Identify which cell holds the provided text, then report its (X, Y) central coordinate. 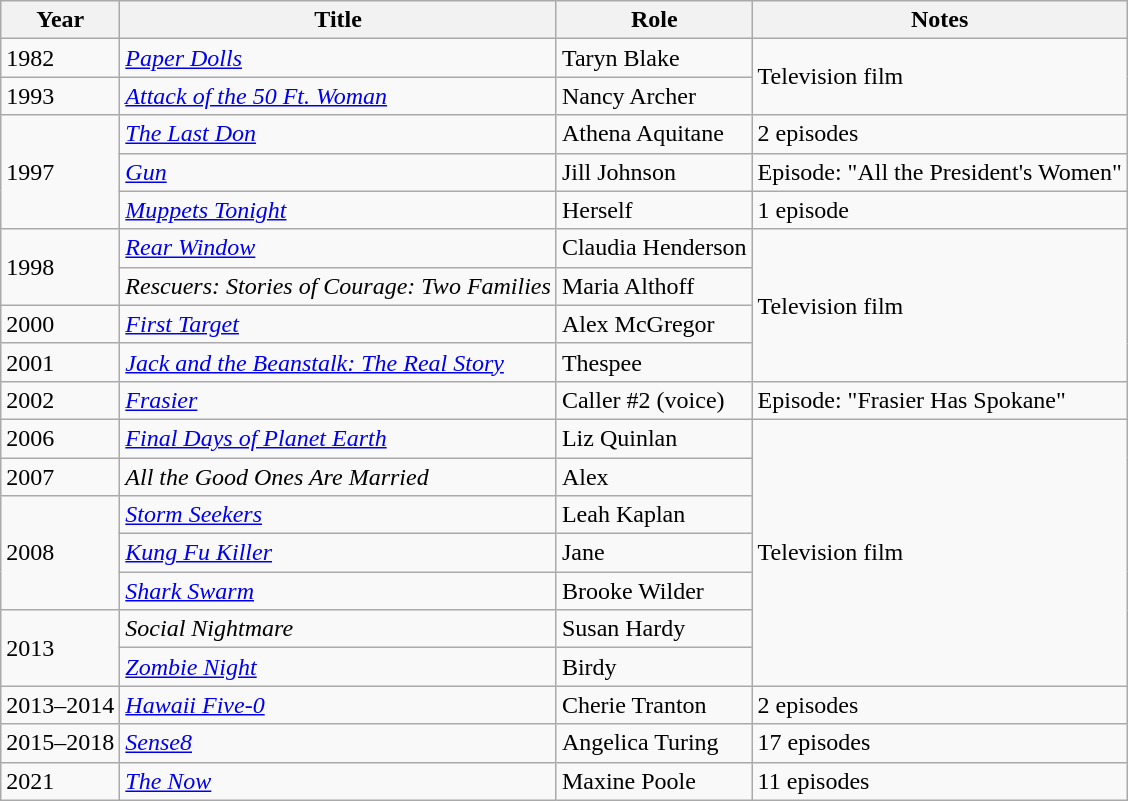
2008 (60, 553)
Sense8 (338, 743)
Maria Althoff (654, 286)
2007 (60, 477)
Muppets Tonight (338, 210)
2006 (60, 438)
Rescuers: Stories of Courage: Two Families (338, 286)
1 episode (940, 210)
Cherie Tranton (654, 705)
Year (60, 20)
Susan Hardy (654, 629)
Jane (654, 553)
All the Good Ones Are Married (338, 477)
Social Nightmare (338, 629)
1993 (60, 96)
2013 (60, 648)
The Now (338, 781)
Role (654, 20)
2002 (60, 400)
Gun (338, 172)
2013–2014 (60, 705)
First Target (338, 324)
Alex (654, 477)
Episode: "Frasier Has Spokane" (940, 400)
Nancy Archer (654, 96)
Episode: "All the President's Women" (940, 172)
Title (338, 20)
2001 (60, 362)
2015–2018 (60, 743)
2021 (60, 781)
Leah Kaplan (654, 515)
Frasier (338, 400)
Paper Dolls (338, 58)
Claudia Henderson (654, 248)
Maxine Poole (654, 781)
1982 (60, 58)
Rear Window (338, 248)
Storm Seekers (338, 515)
Liz Quinlan (654, 438)
Kung Fu Killer (338, 553)
Final Days of Planet Earth (338, 438)
Alex McGregor (654, 324)
Notes (940, 20)
Hawaii Five-0 (338, 705)
Attack of the 50 Ft. Woman (338, 96)
2000 (60, 324)
17 episodes (940, 743)
Shark Swarm (338, 591)
Caller #2 (voice) (654, 400)
Herself (654, 210)
Thespee (654, 362)
Birdy (654, 667)
Athena Aquitane (654, 134)
1997 (60, 172)
Taryn Blake (654, 58)
Angelica Turing (654, 743)
1998 (60, 267)
11 episodes (940, 781)
Brooke Wilder (654, 591)
Jack and the Beanstalk: The Real Story (338, 362)
The Last Don (338, 134)
Jill Johnson (654, 172)
Zombie Night (338, 667)
